Identify which cell holds the provided text, then report its [x, y] central coordinate. 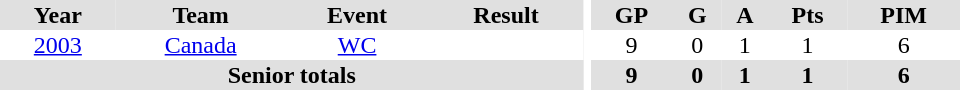
Senior totals [292, 75]
Result [506, 15]
Year [58, 15]
PIM [904, 15]
Canada [201, 45]
G [698, 15]
GP [631, 15]
Event [358, 15]
Pts [808, 15]
WC [358, 45]
Team [201, 15]
A [745, 15]
2003 [58, 45]
